Extract the (x, y) coordinate from the center of the cell holding the provided text.  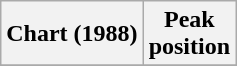
Chart (1988) (72, 34)
Peak position (189, 34)
